Capture the cell that displays the provided text and extract its (X, Y) central coordinate. 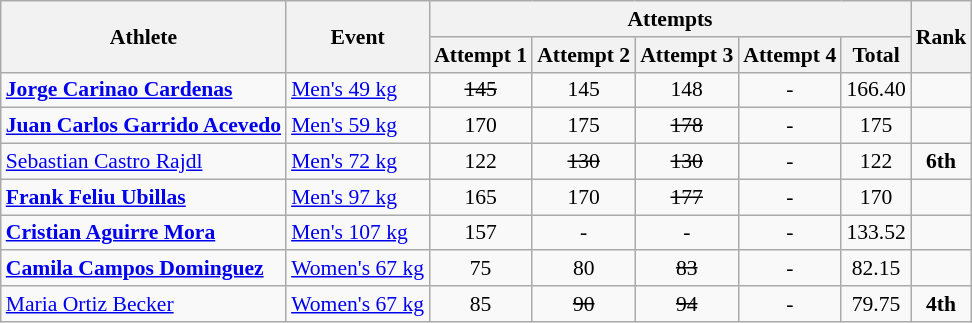
148 (686, 90)
Men's 97 kg (358, 197)
Event (358, 36)
Attempts (670, 19)
Frank Feliu Ubillas (144, 197)
Camila Campos Dominguez (144, 269)
Attempt 2 (584, 55)
Attempt 3 (686, 55)
178 (686, 126)
Sebastian Castro Rajdl (144, 162)
85 (480, 304)
Attempt 4 (790, 55)
Men's 107 kg (358, 233)
4th (942, 304)
94 (686, 304)
Athlete (144, 36)
133.52 (876, 233)
79.75 (876, 304)
Total (876, 55)
80 (584, 269)
Maria Ortiz Becker (144, 304)
Men's 72 kg (358, 162)
82.15 (876, 269)
157 (480, 233)
166.40 (876, 90)
6th (942, 162)
177 (686, 197)
83 (686, 269)
75 (480, 269)
Juan Carlos Garrido Acevedo (144, 126)
90 (584, 304)
Jorge Carinao Cardenas (144, 90)
Men's 49 kg (358, 90)
Rank (942, 36)
165 (480, 197)
Attempt 1 (480, 55)
Men's 59 kg (358, 126)
Cristian Aguirre Mora (144, 233)
